Return (x, y) of the center of cell containing provided text 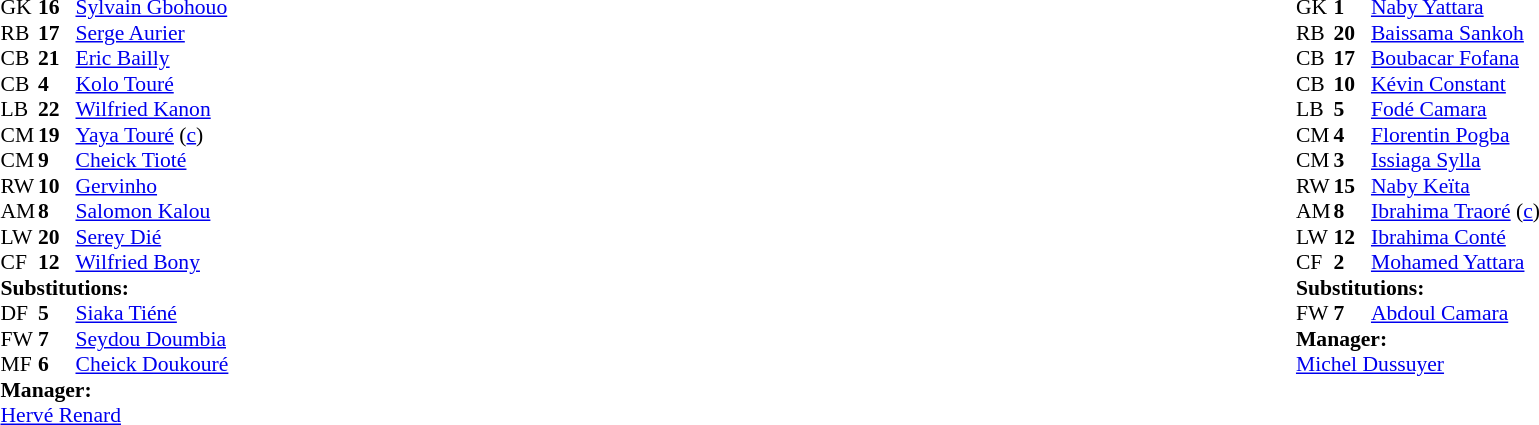
Salomon Kalou (152, 211)
Gervinho (152, 186)
Wilfried Kanon (152, 109)
Substitutions: (114, 288)
Cheick Doukouré (152, 365)
Manager: (114, 390)
21 (57, 59)
Eric Bailly (152, 59)
3 (1352, 161)
DF (19, 313)
Siaka Tiéné (152, 313)
Serge Aurier (152, 33)
Cheick Tioté (152, 161)
22 (57, 109)
2 (1352, 263)
MF (19, 365)
Seydou Doumbia (152, 339)
15 (1352, 186)
6 (57, 365)
Kolo Touré (152, 84)
Serey Dié (152, 237)
Yaya Touré (c) (152, 135)
9 (57, 161)
Wilfried Bony (152, 263)
19 (57, 135)
